Extract the [x, y] coordinate from the center of the cell holding the provided text.  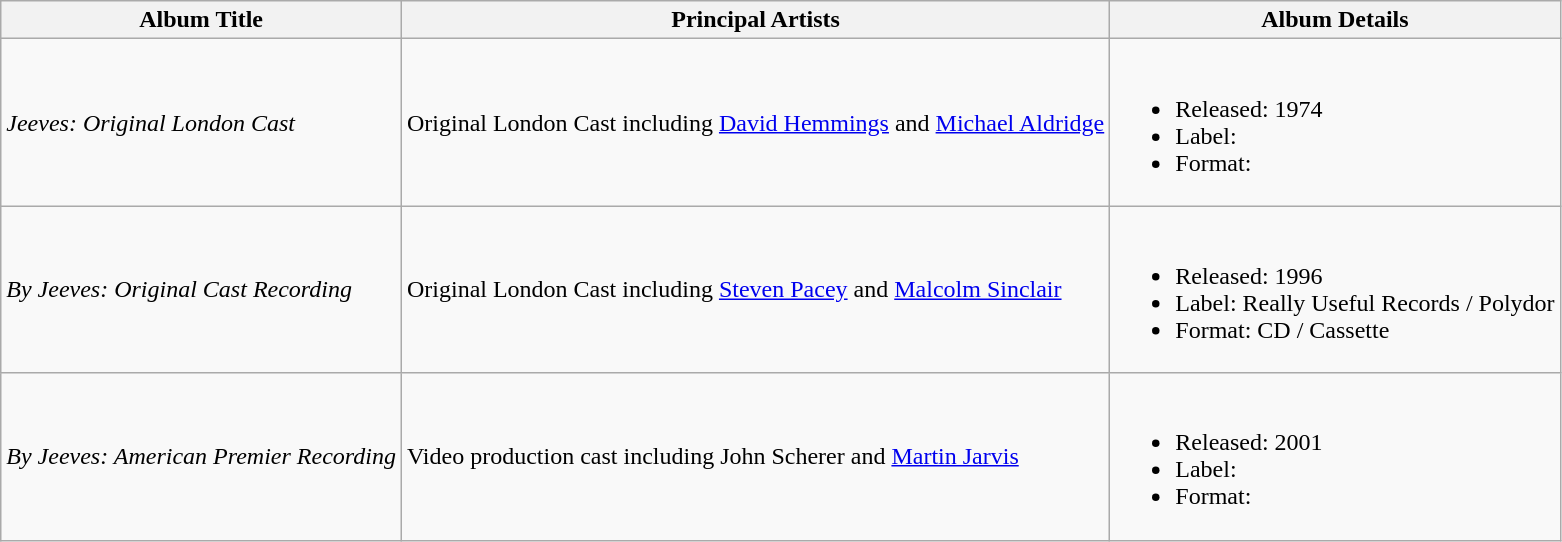
Original London Cast including Steven Pacey and Malcolm Sinclair [755, 290]
Principal Artists [755, 20]
Original London Cast including David Hemmings and Michael Aldridge [755, 122]
Album Title [202, 20]
Video production cast including John Scherer and Martin Jarvis [755, 456]
Released: 2001Label:Format: [1335, 456]
By Jeeves: American Premier Recording [202, 456]
Released: 1996Label: Really Useful Records / PolydorFormat: CD / Cassette [1335, 290]
Jeeves: Original London Cast [202, 122]
Album Details [1335, 20]
By Jeeves: Original Cast Recording [202, 290]
Released: 1974Label:Format: [1335, 122]
